Determine the [x, y] coordinate at the center of the cell enclosing the given text.  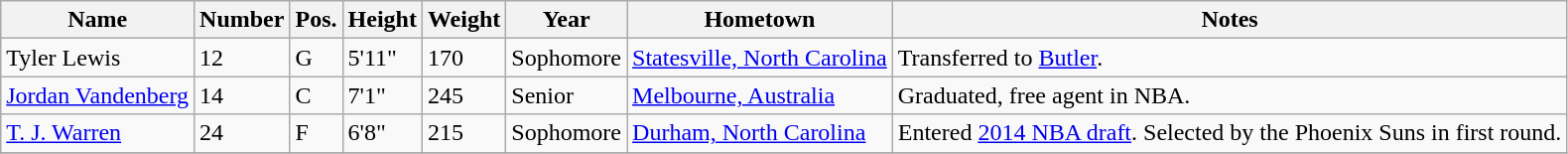
Name [97, 20]
Durham, North Carolina [760, 133]
5'11" [382, 58]
G [316, 58]
Transferred to Butler. [1230, 58]
14 [242, 95]
F [316, 133]
T. J. Warren [97, 133]
6'8" [382, 133]
Graduated, free agent in NBA. [1230, 95]
Pos. [316, 20]
245 [463, 95]
Year [567, 20]
Entered 2014 NBA draft. Selected by the Phoenix Suns in first round. [1230, 133]
Hometown [760, 20]
Height [382, 20]
Tyler Lewis [97, 58]
24 [242, 133]
215 [463, 133]
Melbourne, Australia [760, 95]
7'1" [382, 95]
Notes [1230, 20]
Statesville, North Carolina [760, 58]
12 [242, 58]
C [316, 95]
Jordan Vandenberg [97, 95]
Weight [463, 20]
Number [242, 20]
170 [463, 58]
Senior [567, 95]
